From the cell containing the given text, extract its center point as [X, Y] coordinate. 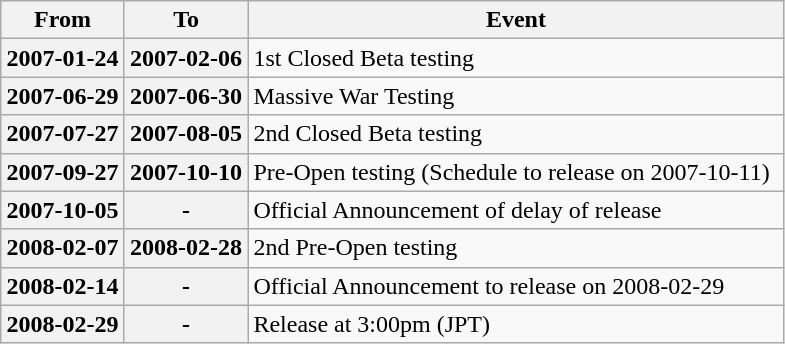
Event [516, 20]
Pre-Open testing (Schedule to release on 2007-10-11) [516, 172]
2007-08-05 [186, 134]
2007-06-30 [186, 96]
From [63, 20]
Massive War Testing [516, 96]
2008-02-28 [186, 248]
To [186, 20]
2007-06-29 [63, 96]
2nd Closed Beta testing [516, 134]
2007-10-10 [186, 172]
1st Closed Beta testing [516, 58]
Official Announcement to release on 2008-02-29 [516, 286]
2nd Pre-Open testing [516, 248]
2007-02-06 [186, 58]
2007-07-27 [63, 134]
Official Announcement of delay of release [516, 210]
2008-02-14 [63, 286]
2007-09-27 [63, 172]
2008-02-29 [63, 324]
2008-02-07 [63, 248]
2007-10-05 [63, 210]
Release at 3:00pm (JPT) [516, 324]
2007-01-24 [63, 58]
